Provide the (x, y) coordinate of the cell's center where the given text is located.  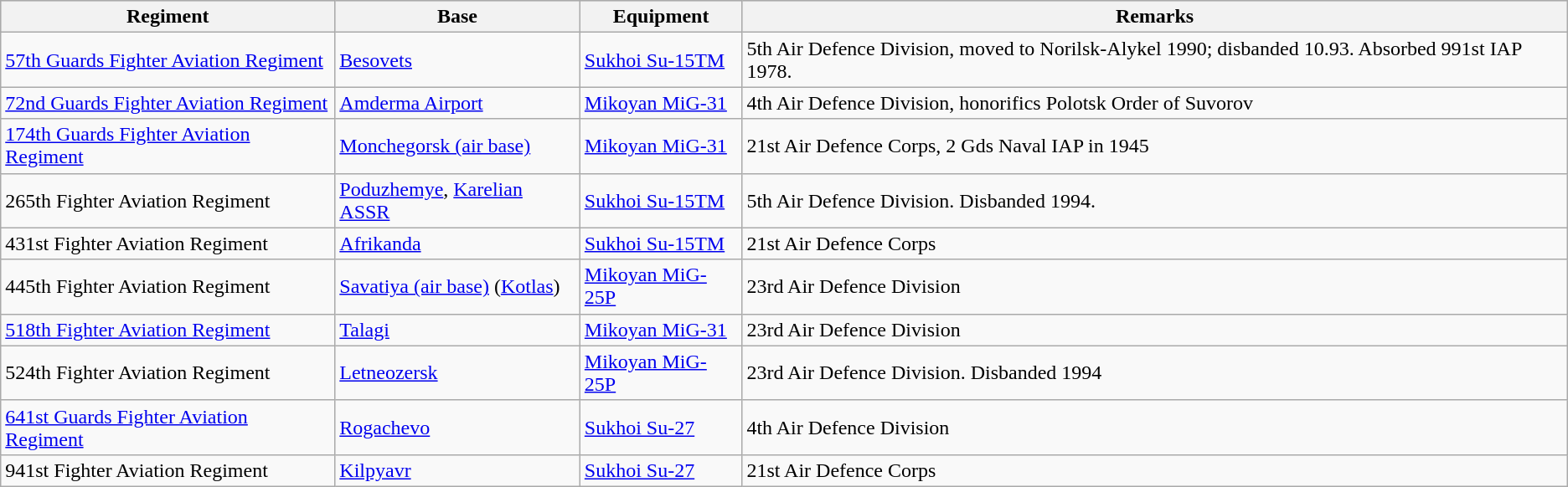
5th Air Defence Division, moved to Norilsk-Alykel 1990; disbanded 10.93. Absorbed 991st IAP 1978. (1154, 60)
21st Air Defence Corps, 2 Gds Naval IAP in 1945 (1154, 146)
Besovets (457, 60)
5th Air Defence Division. Disbanded 1994. (1154, 201)
941st Fighter Aviation Regiment (168, 470)
Remarks (1154, 17)
Savatiya (air base) (Kotlas) (457, 286)
524th Fighter Aviation Regiment (168, 373)
Afrikanda (457, 243)
431st Fighter Aviation Regiment (168, 243)
Amderma Airport (457, 103)
174th Guards Fighter Aviation Regiment (168, 146)
Regiment (168, 17)
265th Fighter Aviation Regiment (168, 201)
641st Guards Fighter Aviation Regiment (168, 427)
4th Air Defence Division (1154, 427)
72nd Guards Fighter Aviation Regiment (168, 103)
Monchegorsk (air base) (457, 146)
Rogachevo (457, 427)
445th Fighter Aviation Regiment (168, 286)
Poduzhemye, Karelian ASSR (457, 201)
23rd Air Defence Division. Disbanded 1994 (1154, 373)
Base (457, 17)
Kilpyavr (457, 470)
57th Guards Fighter Aviation Regiment (168, 60)
518th Fighter Aviation Regiment (168, 330)
Equipment (661, 17)
Letneozersk (457, 373)
4th Air Defence Division, honorifics Polotsk Order of Suvorov (1154, 103)
Talagi (457, 330)
